Find where the given text appears and provide that cell's center as (X, Y) coordinate. 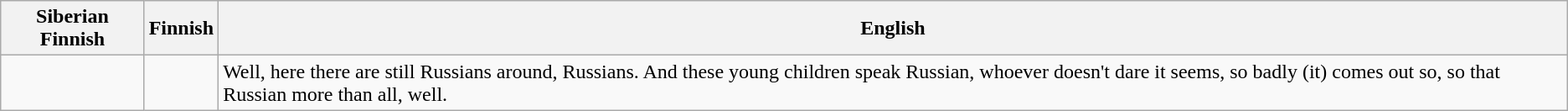
Siberian Finnish (72, 29)
English (893, 29)
Finnish (181, 29)
